From the cell containing the given text, extract its center point as [x, y] coordinate. 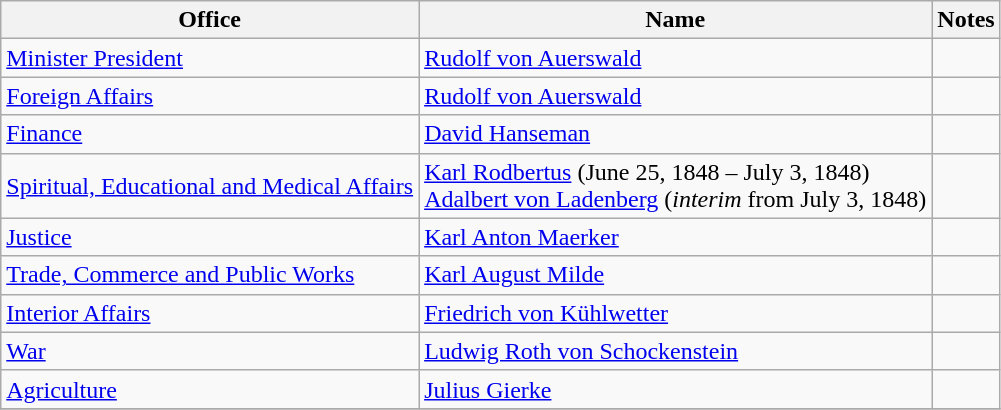
Julius Gierke [676, 389]
Agriculture [210, 389]
Friedrich von Kühlwetter [676, 313]
Office [210, 20]
Interior Affairs [210, 313]
Trade, Commerce and Public Works [210, 275]
Karl Rodbertus (June 25, 1848 – July 3, 1848)Adalbert von Ladenberg (interim from July 3, 1848) [676, 186]
Notes [966, 20]
Foreign Affairs [210, 96]
Karl August Milde [676, 275]
David Hanseman [676, 134]
Justice [210, 237]
Spiritual, Educational and Medical Affairs [210, 186]
Minister President [210, 58]
Ludwig Roth von Schockenstein [676, 351]
Karl Anton Maerker [676, 237]
Name [676, 20]
Finance [210, 134]
War [210, 351]
